Output the (X, Y) coordinate of the center of the cell containing the given text.  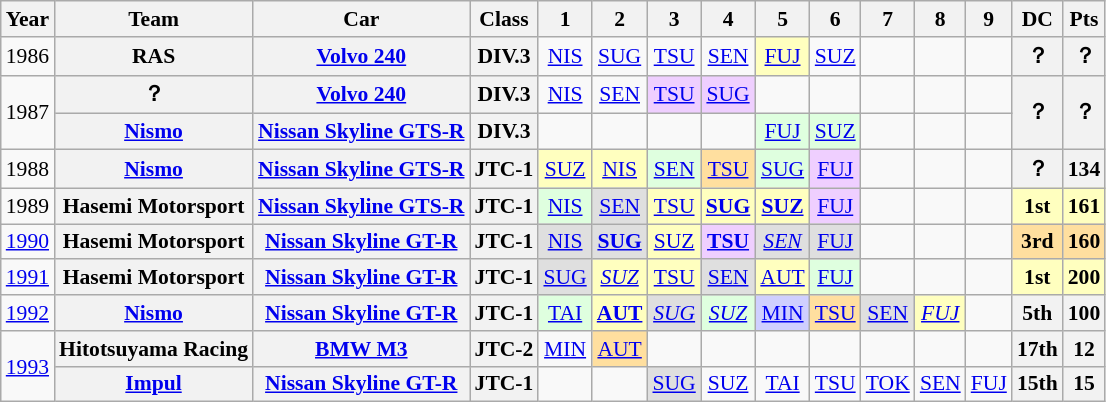
1991 (28, 278)
134 (1084, 170)
15th (1038, 384)
160 (1084, 242)
Pts (1084, 19)
3 (674, 19)
Class (504, 19)
BMW M3 (361, 349)
1989 (28, 206)
5th (1038, 313)
100 (1084, 313)
6 (836, 19)
Car (361, 19)
9 (989, 19)
17th (1038, 349)
1 (564, 19)
1990 (28, 242)
12 (1084, 349)
JTC-2 (504, 349)
2 (620, 19)
3rd (1038, 242)
TOK (888, 384)
Impul (154, 384)
Team (154, 19)
1988 (28, 170)
RAS (154, 56)
4 (728, 19)
Hitotsuyama Racing (154, 349)
161 (1084, 206)
1987 (28, 112)
5 (782, 19)
1993 (28, 366)
Year (28, 19)
15 (1084, 384)
1992 (28, 313)
200 (1084, 278)
8 (940, 19)
7 (888, 19)
1986 (28, 56)
DC (1038, 19)
